Return (x, y) of the center of cell containing provided text 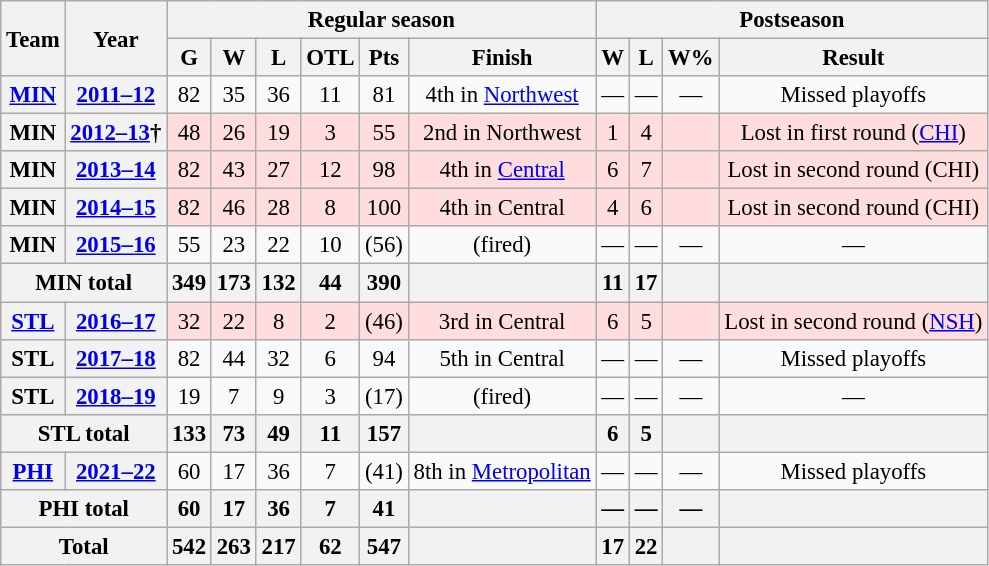
(46) (384, 321)
12 (330, 170)
48 (190, 133)
27 (278, 170)
2011–12 (116, 95)
28 (278, 208)
3rd in Central (502, 321)
MIN total (84, 283)
547 (384, 546)
Lost in first round (CHI) (854, 133)
23 (234, 245)
Year (116, 38)
5th in Central (502, 358)
9 (278, 396)
Total (84, 546)
2 (330, 321)
OTL (330, 58)
73 (234, 433)
100 (384, 208)
62 (330, 546)
217 (278, 546)
(41) (384, 471)
2017–18 (116, 358)
26 (234, 133)
10 (330, 245)
PHI (33, 471)
35 (234, 95)
132 (278, 283)
Team (33, 38)
G (190, 58)
2nd in Northwest (502, 133)
Lost in second round (NSH) (854, 321)
2013–14 (116, 170)
2018–19 (116, 396)
PHI total (84, 509)
W% (691, 58)
2021–22 (116, 471)
4th in Northwest (502, 95)
2015–16 (116, 245)
Finish (502, 58)
8th in Metropolitan (502, 471)
Regular season (382, 20)
349 (190, 283)
Postseason (792, 20)
2014–15 (116, 208)
41 (384, 509)
Result (854, 58)
46 (234, 208)
(17) (384, 396)
(56) (384, 245)
542 (190, 546)
133 (190, 433)
173 (234, 283)
2012–13† (116, 133)
94 (384, 358)
157 (384, 433)
98 (384, 170)
1 (612, 133)
49 (278, 433)
81 (384, 95)
Pts (384, 58)
390 (384, 283)
2016–17 (116, 321)
43 (234, 170)
263 (234, 546)
STL total (84, 433)
